Capture the cell that displays the provided text and extract its (X, Y) central coordinate. 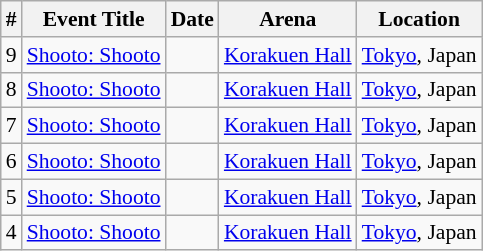
Location (420, 19)
6 (12, 162)
9 (12, 55)
7 (12, 126)
Arena (288, 19)
Date (192, 19)
5 (12, 197)
4 (12, 233)
# (12, 19)
Event Title (94, 19)
8 (12, 90)
